Pinpoint the cell where the given text exists, returning its [x, y] midpoint coordinate. 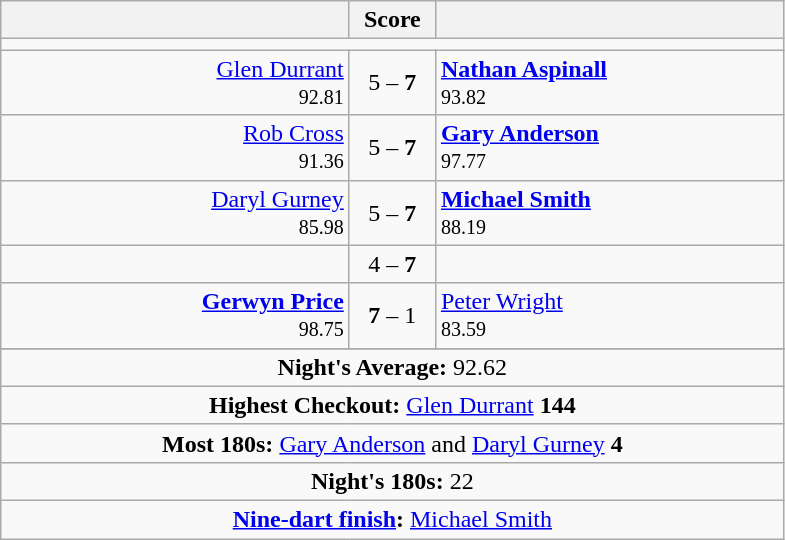
Nine-dart finish: Michael Smith [392, 519]
Michael Smith 88.19 [610, 212]
Peter Wright 83.59 [610, 316]
Night's Average: 92.62 [392, 367]
Gerwyn Price 98.75 [176, 316]
Score [392, 20]
Glen Durrant 92.81 [176, 82]
Gary Anderson 97.77 [610, 148]
4 – 7 [392, 264]
Nathan Aspinall 93.82 [610, 82]
Rob Cross 91.36 [176, 148]
Daryl Gurney 85.98 [176, 212]
Most 180s: Gary Anderson and Daryl Gurney 4 [392, 443]
7 – 1 [392, 316]
Night's 180s: 22 [392, 481]
Highest Checkout: Glen Durrant 144 [392, 405]
